Determine the (X, Y) coordinate at the center of the cell enclosing the given text.  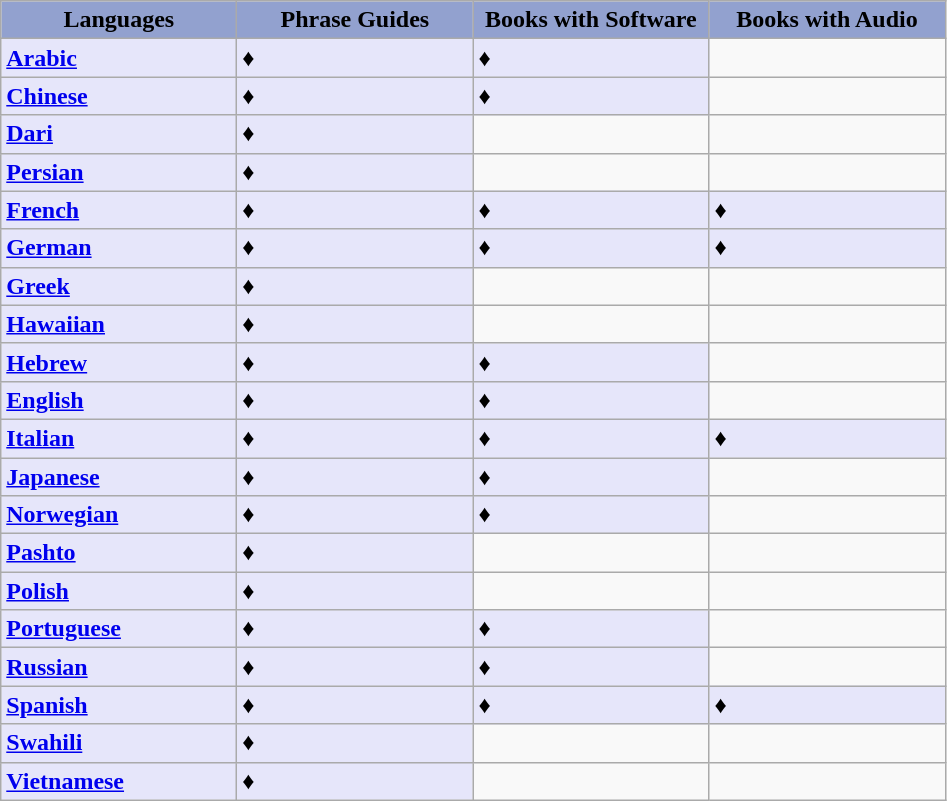
Phrase Guides (355, 20)
Russian (119, 667)
Portuguese (119, 629)
Spanish (119, 705)
Persian (119, 172)
Pashto (119, 553)
German (119, 248)
Vietnamese (119, 781)
Hawaiian (119, 324)
Greek (119, 286)
Arabic (119, 58)
Dari (119, 134)
English (119, 400)
Italian (119, 438)
Swahili (119, 743)
Polish (119, 591)
Norwegian (119, 515)
Languages (119, 20)
Japanese (119, 477)
Chinese (119, 96)
Hebrew (119, 362)
Books with Audio (827, 20)
French (119, 210)
Books with Software (591, 20)
